Scan for the cell matching the given text and deliver its (X, Y) coordinate at center. 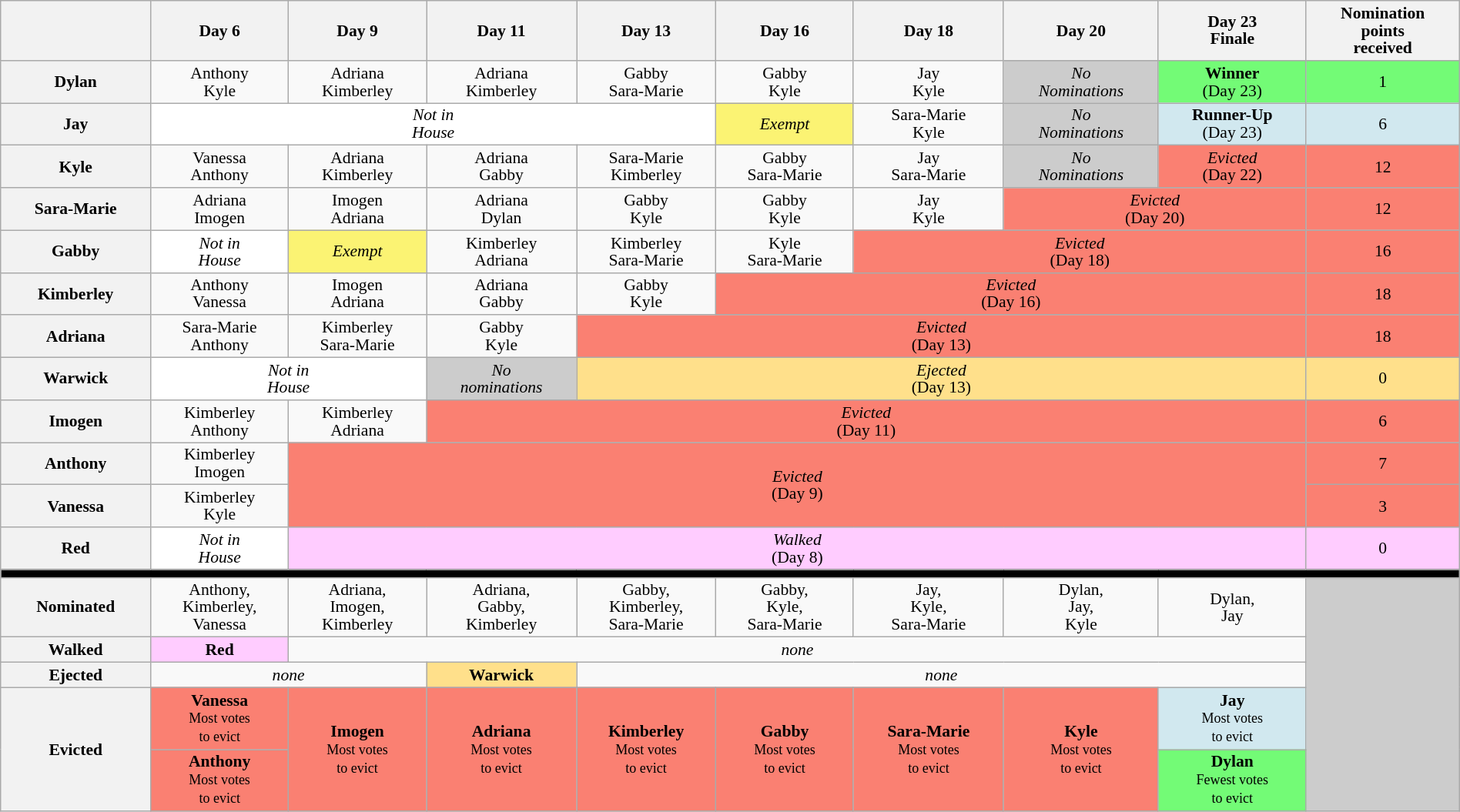
Evicted (75, 750)
VanessaMost votesto evict (220, 719)
Adriana,Gabby,Kimberley (502, 607)
Walked (75, 650)
Winner(Day 23) (1232, 82)
Imogen (75, 422)
ImogenMost votesto evict (357, 750)
Ejected(Day 13) (942, 379)
Nominated (75, 607)
Evicted(Day 18) (1080, 251)
AnthonyVanessa (220, 294)
Evicted(Day 13) (942, 337)
AdrianaMost votesto evict (502, 750)
Dylan,Jay,Kyle (1081, 607)
Sara-Marie (75, 209)
Anthony,Kimberley,Vanessa (220, 607)
Ejected (75, 676)
Day 18 (929, 31)
Vanessa (75, 506)
Day 6 (220, 31)
Evicted(Day 22) (1232, 166)
Jay (75, 125)
Evicted(Day 11) (867, 422)
Evicted(Day 16) (1012, 294)
JaySara-Marie (929, 166)
DylanFewest votesto evict (1232, 780)
7 (1383, 463)
Evicted(Day 9) (798, 485)
VanessaAnthony (220, 166)
Day 16 (785, 31)
KimberleyImogen (220, 463)
AnthonyMost votesto evict (220, 780)
KimberleyKyle (220, 506)
KyleSara-Marie (785, 251)
Day 9 (357, 31)
1 (1383, 82)
Sara-MarieAnthony (220, 337)
Runner-Up(Day 23) (1232, 125)
JayMost votesto evict (1232, 719)
Sara-MarieMost votesto evict (929, 750)
AdrianaDylan (502, 209)
Kimberley (75, 294)
Day 20 (1081, 31)
Adriana (75, 337)
Gabby,Kimberley,Sara-Marie (647, 607)
Sara-MarieKimberley (647, 166)
Gabby (75, 251)
16 (1383, 251)
Evicted(Day 20) (1155, 209)
AdrianaImogen (220, 209)
Day 23Finale (1232, 31)
KyleMost votesto evict (1081, 750)
KimberleyMost votesto evict (647, 750)
Sara-MarieKyle (929, 125)
GabbyMost votesto evict (785, 750)
3 (1383, 506)
Day 11 (502, 31)
Adriana,Imogen,Kimberley (357, 607)
Nominationpointsreceived (1383, 31)
Walked(Day 8) (798, 548)
Dylan (75, 82)
Day 13 (647, 31)
Kyle (75, 166)
Jay,Kyle,Sara-Marie (929, 607)
KimberleyAnthony (220, 422)
Nonominations (502, 379)
Anthony (75, 463)
Gabby,Kyle,Sara-Marie (785, 607)
AnthonyKyle (220, 82)
Dylan,Jay (1232, 607)
